Search for the cell housing the specified text and yield its (x, y) center coordinate. 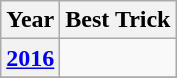
Best Trick (118, 20)
Year (30, 20)
2016 (30, 58)
